Output the [x, y] coordinate of the center of the cell containing the given text.  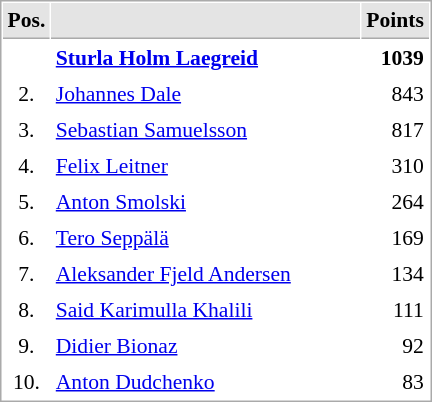
310 [396, 165]
111 [396, 309]
4. [26, 165]
Anton Smolski [206, 201]
9. [26, 345]
Didier Bionaz [206, 345]
Felix Leitner [206, 165]
Sebastian Samuelsson [206, 129]
Anton Dudchenko [206, 381]
Said Karimulla Khalili [206, 309]
92 [396, 345]
Tero Seppälä [206, 237]
Points [396, 21]
5. [26, 201]
Pos. [26, 21]
Aleksander Fjeld Andersen [206, 273]
Sturla Holm Laegreid [206, 57]
3. [26, 129]
169 [396, 237]
134 [396, 273]
817 [396, 129]
6. [26, 237]
8. [26, 309]
7. [26, 273]
843 [396, 93]
264 [396, 201]
2. [26, 93]
83 [396, 381]
1039 [396, 57]
10. [26, 381]
Johannes Dale [206, 93]
